Identify which cell holds the provided text, then report its (X, Y) central coordinate. 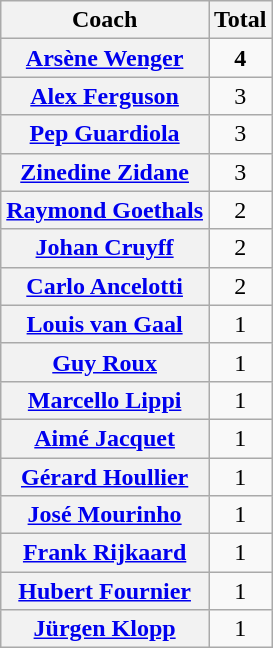
Carlo Ancelotti (105, 286)
Raymond Goethals (105, 210)
Louis van Gaal (105, 324)
Pep Guardiola (105, 134)
Johan Cruyff (105, 248)
Coach (105, 20)
Jürgen Klopp (105, 629)
Zinedine Zidane (105, 172)
Guy Roux (105, 362)
Total (240, 20)
Marcello Lippi (105, 400)
Aimé Jacquet (105, 438)
4 (240, 58)
Frank Rijkaard (105, 553)
Gérard Houllier (105, 477)
Alex Ferguson (105, 96)
Hubert Fournier (105, 591)
Arsène Wenger (105, 58)
José Mourinho (105, 515)
